Find where the given text appears and provide that cell's center as (x, y) coordinate. 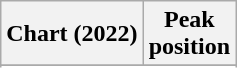
Peakposition (189, 34)
Chart (2022) (72, 34)
